Extract the [x, y] coordinate from the center of the cell holding the provided text.  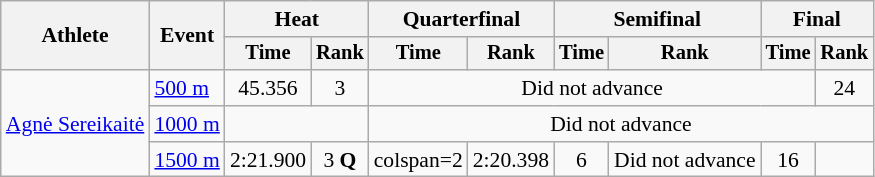
24 [844, 88]
1000 m [186, 124]
Event [186, 36]
Semifinal [658, 19]
Agnė Sereikaitė [76, 124]
Final [817, 19]
3 [340, 88]
45.356 [268, 88]
Athlete [76, 36]
Quarterfinal [462, 19]
Heat [297, 19]
500 m [186, 88]
